Identify which cell holds the provided text, then report its (X, Y) central coordinate. 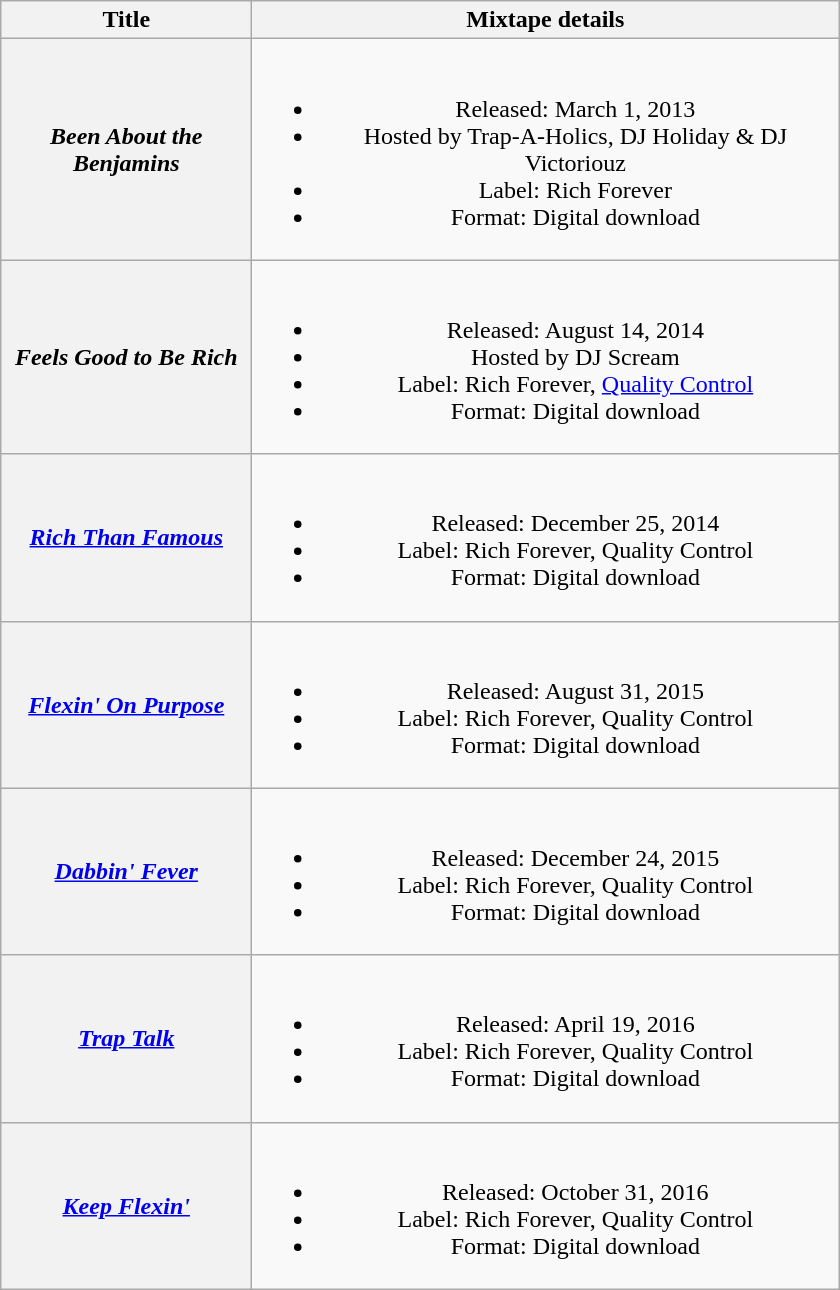
Keep Flexin' (126, 1206)
Been About the Benjamins (126, 150)
Released: December 24, 2015Label: Rich Forever, Quality ControlFormat: Digital download (546, 872)
Released: August 31, 2015Label: Rich Forever, Quality ControlFormat: Digital download (546, 704)
Dabbin' Fever (126, 872)
Mixtape details (546, 20)
Flexin' On Purpose (126, 704)
Rich Than Famous (126, 538)
Released: March 1, 2013Hosted by Trap-A-Holics, DJ Holiday & DJ VictoriouzLabel: Rich ForeverFormat: Digital download (546, 150)
Released: April 19, 2016Label: Rich Forever, Quality ControlFormat: Digital download (546, 1038)
Released: October 31, 2016Label: Rich Forever, Quality ControlFormat: Digital download (546, 1206)
Released: December 25, 2014Label: Rich Forever, Quality ControlFormat: Digital download (546, 538)
Title (126, 20)
Trap Talk (126, 1038)
Feels Good to Be Rich (126, 357)
Released: August 14, 2014Hosted by DJ ScreamLabel: Rich Forever, Quality ControlFormat: Digital download (546, 357)
